Pinpoint the cell where the given text exists, returning its [X, Y] midpoint coordinate. 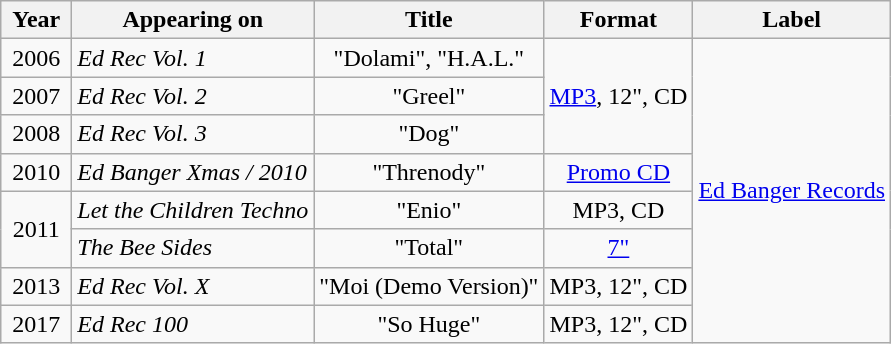
Ed Rec Vol. 1 [193, 58]
7" [618, 248]
Format [618, 20]
MP3, CD [618, 210]
Label [792, 20]
"Total" [429, 248]
"Dolami", "H.A.L." [429, 58]
2010 [36, 172]
Ed Banger Records [792, 191]
Let the Children Techno [193, 210]
2008 [36, 134]
"Greel" [429, 96]
Ed Rec Vol. 2 [193, 96]
2006 [36, 58]
2007 [36, 96]
Ed Rec 100 [193, 324]
2017 [36, 324]
Title [429, 20]
"Moi (Demo Version)" [429, 286]
Promo CD [618, 172]
2011 [36, 229]
"Threnody" [429, 172]
"Enio" [429, 210]
Year [36, 20]
"Dog" [429, 134]
Ed Rec Vol. 3 [193, 134]
The Bee Sides [193, 248]
2013 [36, 286]
Ed Rec Vol. X [193, 286]
"So Huge" [429, 324]
Appearing on [193, 20]
Ed Banger Xmas / 2010 [193, 172]
